Return the [x, y] coordinate for the center point of the cell that contains the specified text.  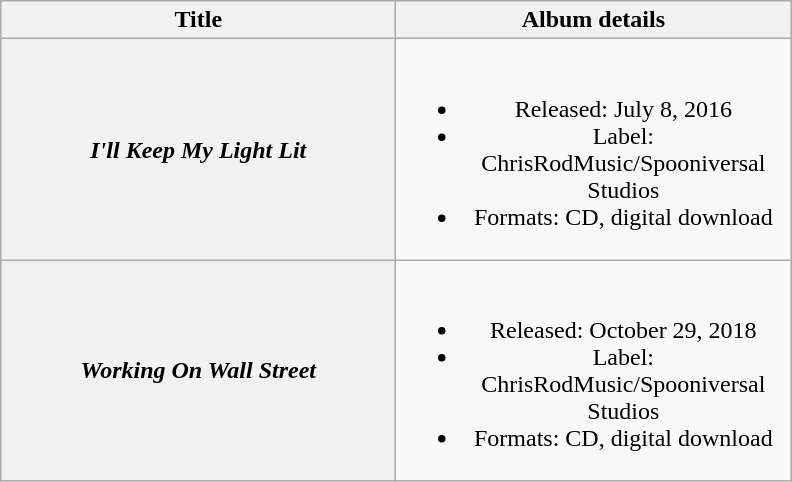
Album details [594, 20]
Title [198, 20]
I'll Keep My Light Lit [198, 150]
Working On Wall Street [198, 370]
Released: October 29, 2018Label: ChrisRodMusic/Spooniversal StudiosFormats: CD, digital download [594, 370]
Released: July 8, 2016Label: ChrisRodMusic/Spooniversal StudiosFormats: CD, digital download [594, 150]
